Return the [X, Y] coordinate for the center point of the cell that contains the specified text.  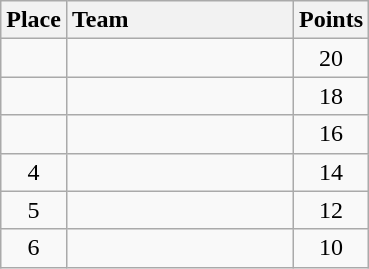
Points [332, 20]
Team [180, 20]
12 [332, 210]
6 [34, 248]
Place [34, 20]
18 [332, 96]
5 [34, 210]
4 [34, 172]
16 [332, 134]
14 [332, 172]
10 [332, 248]
20 [332, 58]
